Find where the given text appears and provide that cell's center as [X, Y] coordinate. 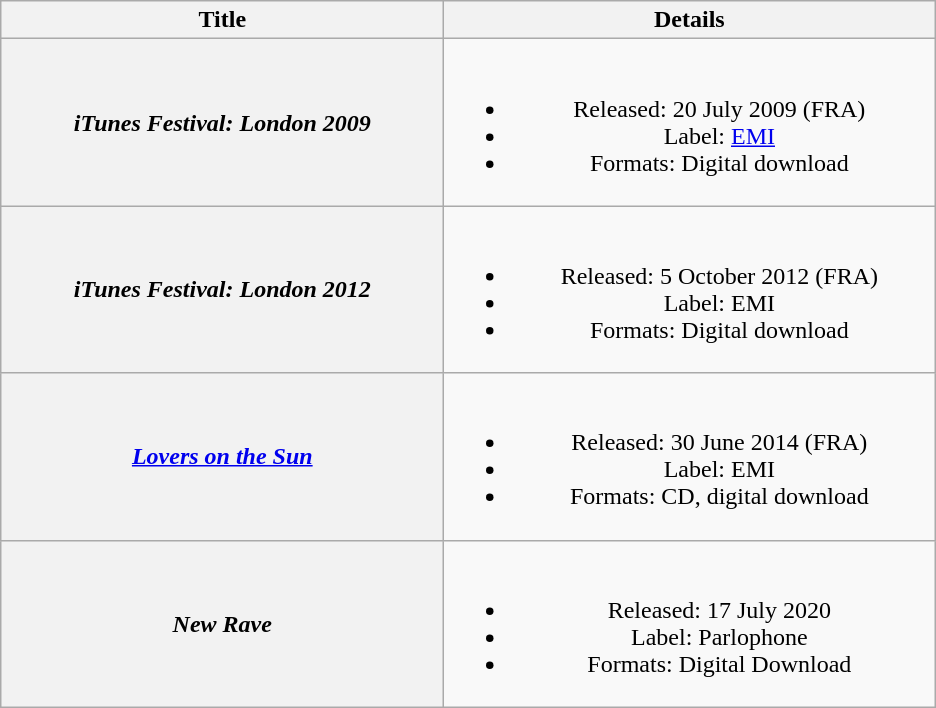
Details [690, 20]
Released: 5 October 2012 (FRA)Label: EMIFormats: Digital download [690, 290]
Lovers on the Sun [222, 456]
New Rave [222, 624]
Released: 20 July 2009 (FRA)Label: EMIFormats: Digital download [690, 122]
Released: 17 July 2020Label: ParlophoneFormats: Digital Download [690, 624]
Released: 30 June 2014 (FRA)Label: EMIFormats: CD, digital download [690, 456]
iTunes Festival: London 2009 [222, 122]
iTunes Festival: London 2012 [222, 290]
Title [222, 20]
